Scan for the cell matching the given text and deliver its (x, y) coordinate at center. 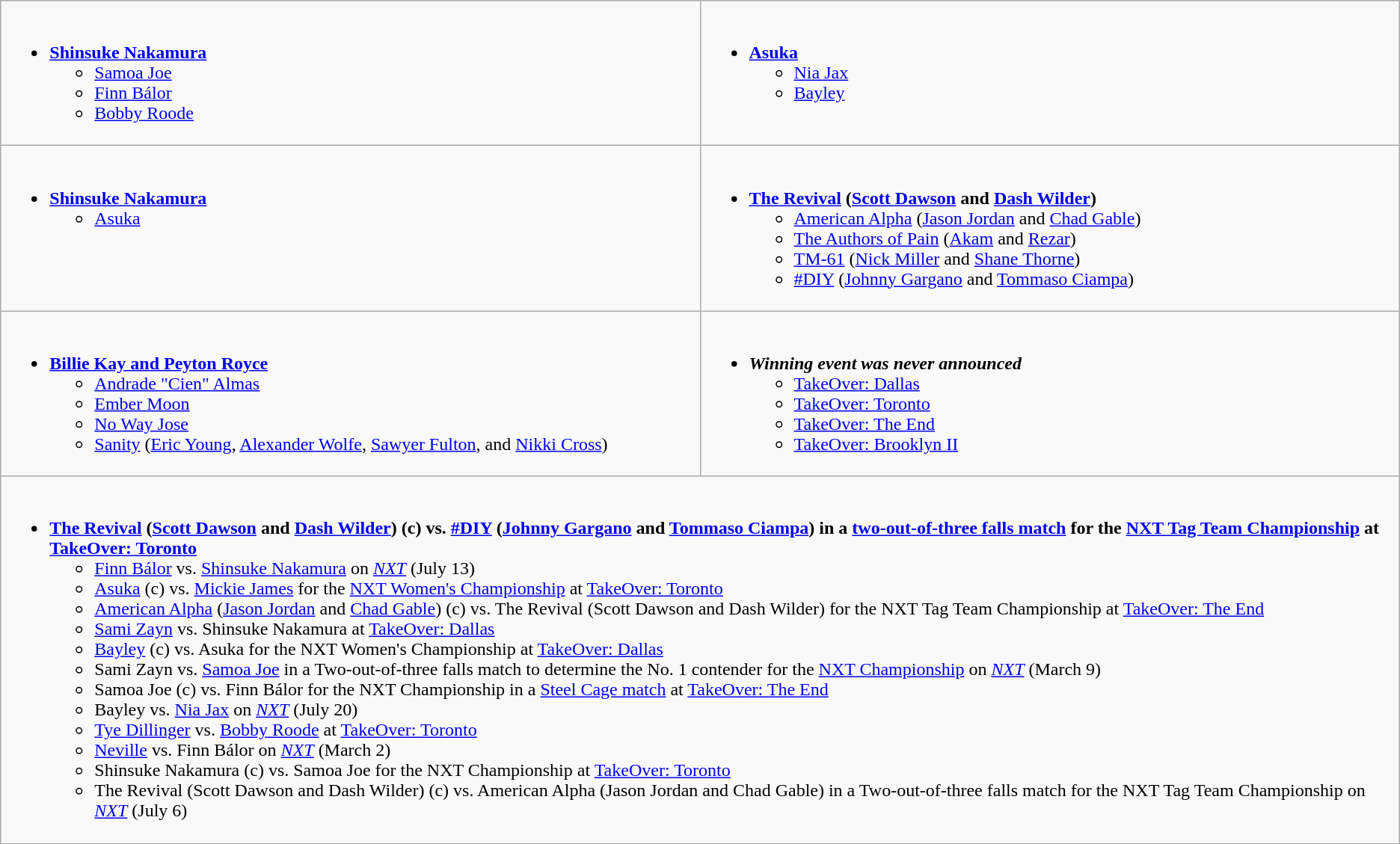
Winning event was never announcedTakeOver: DallasTakeOver: TorontoTakeOver: The EndTakeOver: Brooklyn II (1050, 393)
Shinsuke NakamuraSamoa JoeFinn BálorBobby Roode (350, 73)
Shinsuke NakamuraAsuka (350, 229)
AsukaNia JaxBayley (1050, 73)
Billie Kay and Peyton RoyceAndrade "Cien" AlmasEmber MoonNo Way JoseSanity (Eric Young, Alexander Wolfe, Sawyer Fulton, and Nikki Cross) (350, 393)
